Output the (X, Y) coordinate of the center of the cell containing the given text.  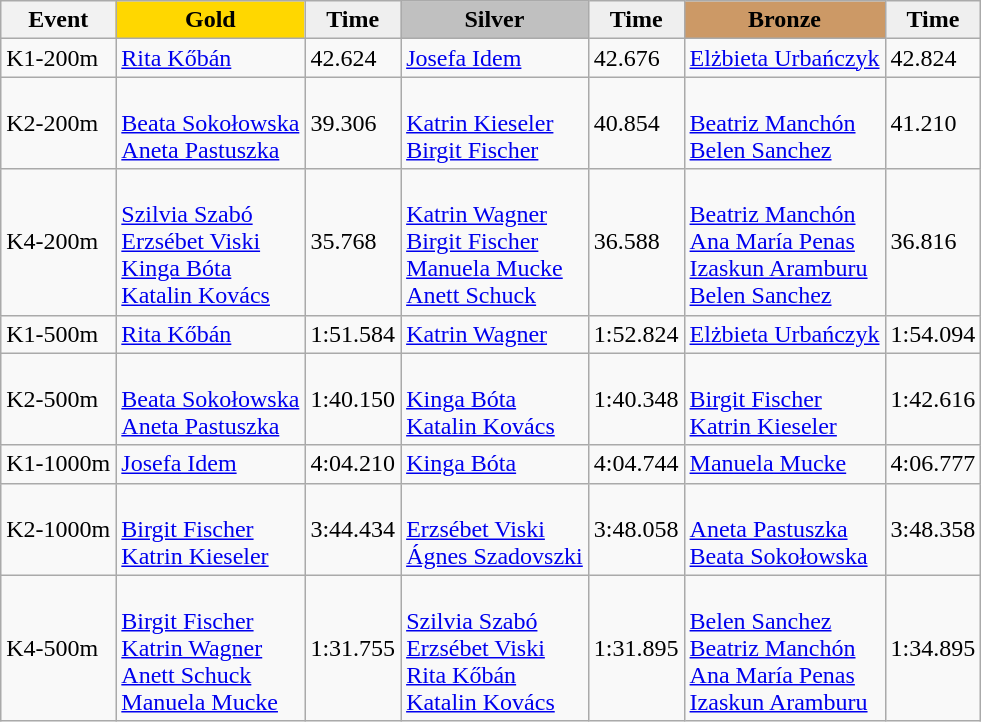
42.676 (636, 58)
Szilvia SzabóErzsébet ViskiKinga BótaKatalin Kovács (210, 242)
1:40.348 (636, 399)
4:04.744 (636, 464)
K4-200m (58, 242)
Beatriz ManchónBelen Sanchez (784, 123)
1:31.755 (353, 648)
Szilvia SzabóErzsébet ViskiRita KőbánKatalin Kovács (495, 648)
Katrin WagnerBirgit FischerManuela MuckeAnett Schuck (495, 242)
3:48.058 (636, 529)
3:48.358 (933, 529)
Aneta PastuszkaBeata Sokołowska (784, 529)
1:40.150 (353, 399)
Katrin KieselerBirgit Fischer (495, 123)
K1-1000m (58, 464)
K2-500m (58, 399)
Bronze (784, 20)
42.624 (353, 58)
40.854 (636, 123)
4:06.777 (933, 464)
Manuela Mucke (784, 464)
Erzsébet ViskiÁgnes Szadovszki (495, 529)
Birgit FischerKatrin WagnerAnett SchuckManuela Mucke (210, 648)
39.306 (353, 123)
Event (58, 20)
Kinga Bóta (495, 464)
K4-500m (58, 648)
1:51.584 (353, 334)
1:31.895 (636, 648)
1:54.094 (933, 334)
36.588 (636, 242)
1:34.895 (933, 648)
36.816 (933, 242)
Silver (495, 20)
Katrin Wagner (495, 334)
1:52.824 (636, 334)
1:42.616 (933, 399)
K1-200m (58, 58)
Kinga BótaKatalin Kovács (495, 399)
K2-1000m (58, 529)
4:04.210 (353, 464)
Belen SanchezBeatriz ManchónAna María PenasIzaskun Aramburu (784, 648)
K1-500m (58, 334)
35.768 (353, 242)
K2-200m (58, 123)
42.824 (933, 58)
Beatriz ManchónAna María PenasIzaskun AramburuBelen Sanchez (784, 242)
Gold (210, 20)
3:44.434 (353, 529)
41.210 (933, 123)
